Find where the given text appears and provide that cell's center as (x, y) coordinate. 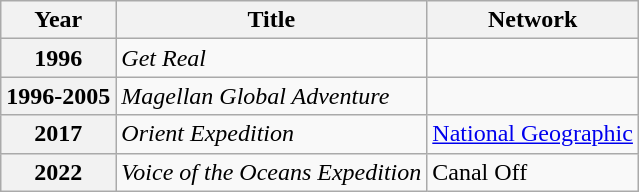
Year (58, 20)
2017 (58, 134)
Get Real (272, 58)
2022 (58, 172)
Canal Off (533, 172)
Orient Expedition (272, 134)
National Geographic (533, 134)
1996-2005 (58, 96)
Magellan Global Adventure (272, 96)
Title (272, 20)
Network (533, 20)
Voice of the Oceans Expedition (272, 172)
1996 (58, 58)
